Extract the (X, Y) coordinate from the center of the cell holding the provided text.  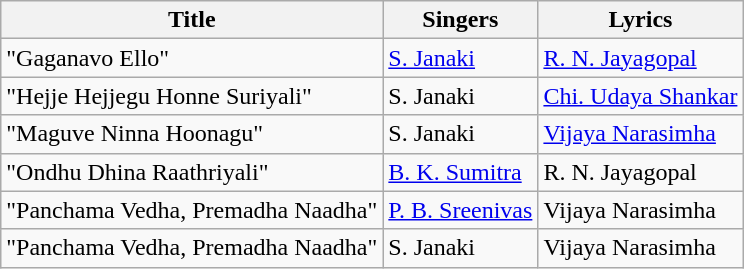
Singers (460, 20)
B. K. Sumitra (460, 172)
Title (192, 20)
"Ondhu Dhina Raathriyali" (192, 172)
Chi. Udaya Shankar (640, 96)
Lyrics (640, 20)
P. B. Sreenivas (460, 210)
"Hejje Hejjegu Honne Suriyali" (192, 96)
"Gaganavo Ello" (192, 58)
"Maguve Ninna Hoonagu" (192, 134)
